Determine the [X, Y] coordinate at the center of the cell enclosing the given text.  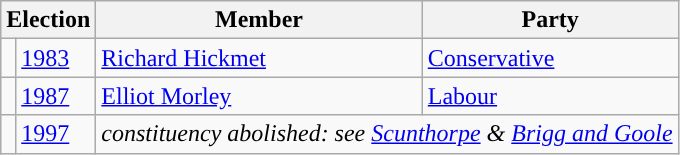
Party [550, 20]
Election [48, 20]
Labour [550, 96]
1997 [56, 134]
Richard Hickmet [259, 58]
Conservative [550, 58]
Elliot Morley [259, 96]
1983 [56, 58]
Member [259, 20]
constituency abolished: see Scunthorpe & Brigg and Goole [387, 134]
1987 [56, 96]
